Find where the given text appears and provide that cell's center as (X, Y) coordinate. 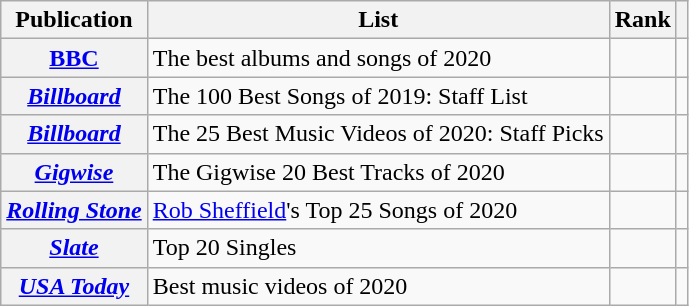
BBC (74, 58)
Top 20 Singles (378, 248)
Rolling Stone (74, 210)
The best albums and songs of 2020 (378, 58)
Best music videos of 2020 (378, 286)
USA Today (74, 286)
Rank (642, 20)
List (378, 20)
Rob Sheffield's Top 25 Songs of 2020 (378, 210)
Publication (74, 20)
Gigwise (74, 172)
The 100 Best Songs of 2019: Staff List (378, 96)
The Gigwise 20 Best Tracks of 2020 (378, 172)
The 25 Best Music Videos of 2020: Staff Picks (378, 134)
Slate (74, 248)
